For the text-containing cell, return its midpoint in (x, y) coordinate format. 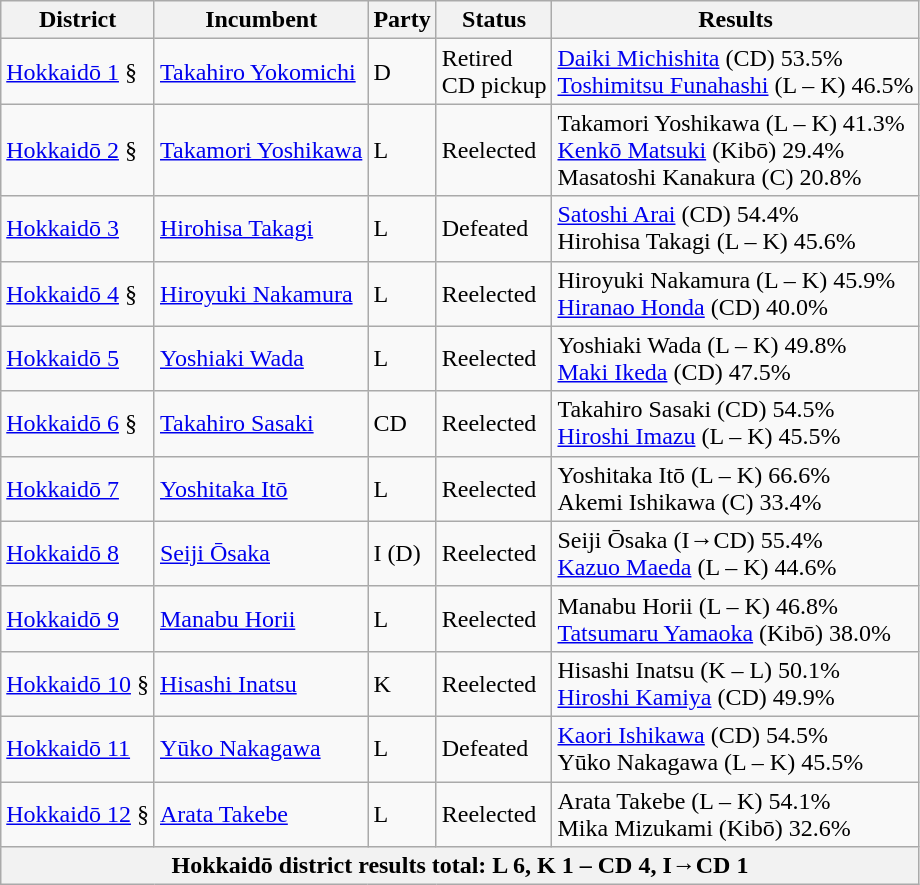
Arata Takebe (260, 814)
Seiji Ōsaka (I→CD) 55.4%Kazuo Maeda (L – K) 44.6% (736, 554)
CD (402, 424)
Status (494, 20)
Hokkaidō 7 (78, 488)
Hokkaidō 8 (78, 554)
Hiroyuki Nakamura (L – K) 45.9%Hiranao Honda (CD) 40.0% (736, 294)
Hisashi Inatsu (K – L) 50.1%Hiroshi Kamiya (CD) 49.9% (736, 684)
Hiroyuki Nakamura (260, 294)
Takahiro Sasaki (CD) 54.5% Hiroshi Imazu (L – K) 45.5% (736, 424)
Yoshitaka Itō (260, 488)
Incumbent (260, 20)
Hokkaidō district results total: L 6, K 1 – CD 4, I→CD 1 (460, 866)
Hirohisa Takagi (260, 228)
Takahiro Yokomichi (260, 72)
Hisashi Inatsu (260, 684)
Hokkaidō 6 § (78, 424)
Hokkaidō 1 § (78, 72)
Party (402, 20)
Hokkaidō 5 (78, 358)
Hokkaidō 4 § (78, 294)
Results (736, 20)
Satoshi Arai (CD) 54.4%Hirohisa Takagi (L – K) 45.6% (736, 228)
Hokkaidō 12 § (78, 814)
Takahiro Sasaki (260, 424)
D (402, 72)
Seiji Ōsaka (260, 554)
K (402, 684)
Hokkaidō 2 § (78, 150)
Manabu Horii (260, 618)
RetiredCD pickup (494, 72)
Hokkaidō 10 § (78, 684)
Yoshiaki Wada (L – K) 49.8%Maki Ikeda (CD) 47.5% (736, 358)
Takamori Yoshikawa (260, 150)
Kaori Ishikawa (CD) 54.5%Yūko Nakagawa (L – K) 45.5% (736, 748)
Hokkaidō 11 (78, 748)
I (D) (402, 554)
Yūko Nakagawa (260, 748)
Manabu Horii (L – K) 46.8%Tatsumaru Yamaoka (Kibō) 38.0% (736, 618)
Yoshitaka Itō (L – K) 66.6%Akemi Ishikawa (C) 33.4% (736, 488)
Takamori Yoshikawa (L – K) 41.3%Kenkō Matsuki (Kibō) 29.4%Masatoshi Kanakura (C) 20.8% (736, 150)
Hokkaidō 9 (78, 618)
Hokkaidō 3 (78, 228)
Arata Takebe (L – K) 54.1%Mika Mizukami (Kibō) 32.6% (736, 814)
Yoshiaki Wada (260, 358)
District (78, 20)
Daiki Michishita (CD) 53.5%Toshimitsu Funahashi (L – K) 46.5% (736, 72)
